Determine the (x, y) coordinate at the center of the cell enclosing the given text.  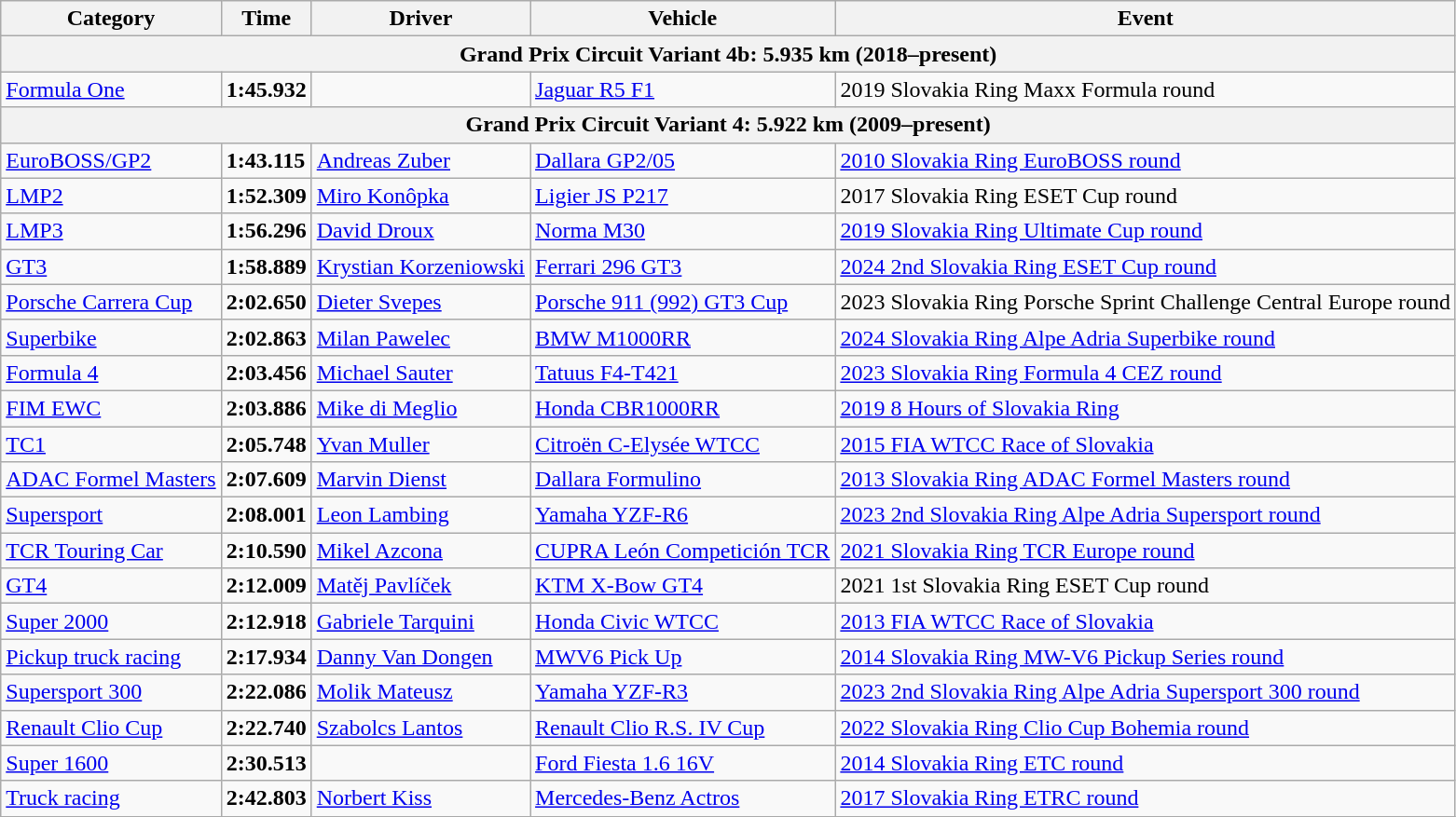
2:02.650 (267, 302)
Milan Pawelec (420, 337)
2024 2nd Slovakia Ring ESET Cup round (1146, 266)
Krystian Korzeniowski (420, 266)
ADAC Formel Masters (111, 480)
Leon Lambing (420, 515)
2:05.748 (267, 444)
2023 2nd Slovakia Ring Alpe Adria Supersport round (1146, 515)
2:07.609 (267, 480)
2023 Slovakia Ring Porsche Sprint Challenge Central Europe round (1146, 302)
Supersport 300 (111, 692)
Renault Clio R.S. IV Cup (682, 728)
1:43.115 (267, 160)
Danny Van Dongen (420, 657)
Honda Civic WTCC (682, 621)
Supersport (111, 515)
2:03.456 (267, 373)
2013 Slovakia Ring ADAC Formel Masters round (1146, 480)
Mikel Azcona (420, 551)
LMP3 (111, 231)
Jaguar R5 F1 (682, 89)
Ford Fiesta 1.6 16V (682, 763)
Porsche Carrera Cup (111, 302)
Yvan Muller (420, 444)
Formula 4 (111, 373)
Porsche 911 (992) GT3 Cup (682, 302)
KTM X-Bow GT4 (682, 586)
2023 2nd Slovakia Ring Alpe Adria Supersport 300 round (1146, 692)
Matěj Pavlíček (420, 586)
2021 1st Slovakia Ring ESET Cup round (1146, 586)
Miro Konôpka (420, 196)
2:22.740 (267, 728)
Gabriele Tarquini (420, 621)
2014 Slovakia Ring ETC round (1146, 763)
2:30.513 (267, 763)
Mike di Meglio (420, 408)
Michael Sauter (420, 373)
LMP2 (111, 196)
Andreas Zuber (420, 160)
Vehicle (682, 19)
2:03.886 (267, 408)
Honda CBR1000RR (682, 408)
Yamaha YZF-R6 (682, 515)
Ferrari 296 GT3 (682, 266)
1:56.296 (267, 231)
BMW M1000RR (682, 337)
EuroBOSS/GP2 (111, 160)
2:08.001 (267, 515)
2:17.934 (267, 657)
GT4 (111, 586)
Tatuus F4-T421 (682, 373)
FIM EWC (111, 408)
2017 Slovakia Ring ESET Cup round (1146, 196)
Pickup truck racing (111, 657)
David Droux (420, 231)
2015 FIA WTCC Race of Slovakia (1146, 444)
Mercedes-Benz Actros (682, 798)
2:12.918 (267, 621)
2021 Slovakia Ring TCR Europe round (1146, 551)
2:02.863 (267, 337)
Dallara Formulino (682, 480)
2:12.009 (267, 586)
Grand Prix Circuit Variant 4: 5.922 km (2009–present) (729, 125)
Driver (420, 19)
Time (267, 19)
Formula One (111, 89)
Dieter Svepes (420, 302)
Truck racing (111, 798)
Dallara GP2/05 (682, 160)
Renault Clio Cup (111, 728)
CUPRA León Competición TCR (682, 551)
2:42.803 (267, 798)
TCR Touring Car (111, 551)
2019 Slovakia Ring Ultimate Cup round (1146, 231)
Marvin Dienst (420, 480)
2024 Slovakia Ring Alpe Adria Superbike round (1146, 337)
2014 Slovakia Ring MW-V6 Pickup Series round (1146, 657)
GT3 (111, 266)
Category (111, 19)
Citroën C-Elysée WTCC (682, 444)
Norbert Kiss (420, 798)
1:52.309 (267, 196)
1:58.889 (267, 266)
2:22.086 (267, 692)
Superbike (111, 337)
Grand Prix Circuit Variant 4b: 5.935 km (2018–present) (729, 54)
2023 Slovakia Ring Formula 4 CEZ round (1146, 373)
2017 Slovakia Ring ETRC round (1146, 798)
MWV6 Pick Up (682, 657)
2010 Slovakia Ring EuroBOSS round (1146, 160)
TC1 (111, 444)
Super 1600 (111, 763)
Ligier JS P217 (682, 196)
Molik Mateusz (420, 692)
Norma M30 (682, 231)
Super 2000 (111, 621)
Event (1146, 19)
2013 FIA WTCC Race of Slovakia (1146, 621)
1:45.932 (267, 89)
Szabolcs Lantos (420, 728)
2022 Slovakia Ring Clio Cup Bohemia round (1146, 728)
2019 Slovakia Ring Maxx Formula round (1146, 89)
2:10.590 (267, 551)
2019 8 Hours of Slovakia Ring (1146, 408)
Yamaha YZF-R3 (682, 692)
